Return (x, y) of the center of cell containing provided text 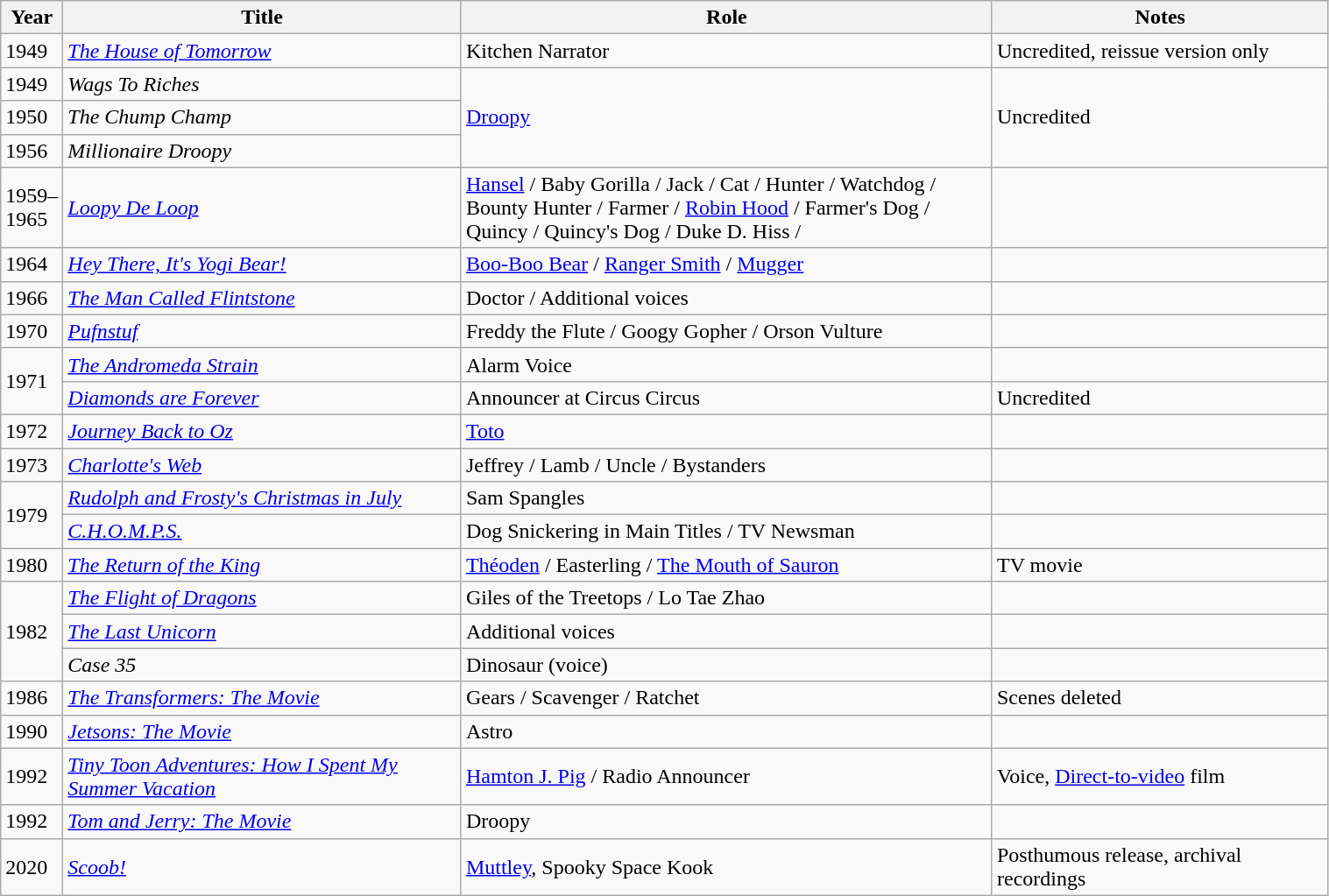
Charlotte's Web (263, 465)
Alarm Voice (726, 364)
Rudolph and Frosty's Christmas in July (263, 498)
The Andromeda Strain (263, 364)
Dinosaur (voice) (726, 665)
Posthumous release, archival recordings (1160, 867)
The Transformers: The Movie (263, 698)
1973 (32, 465)
Gears / Scavenger / Ratchet (726, 698)
Hansel / Baby Gorilla / Jack / Cat / Hunter / Watchdog / Bounty Hunter / Farmer / Robin Hood / Farmer's Dog / Quincy / Quincy's Dog / Duke D. Hiss / (726, 208)
Pufnstuf (263, 331)
1982 (32, 631)
Notes (1160, 18)
The Return of the King (263, 565)
Millionaire Droopy (263, 151)
1964 (32, 265)
Jetsons: The Movie (263, 731)
Doctor / Additional voices (726, 298)
Astro (726, 731)
The Chump Champ (263, 117)
Boo-Boo Bear / Ranger Smith / Mugger (726, 265)
Tom and Jerry: The Movie (263, 822)
Freddy the Flute / Googy Gopher / Orson Vulture (726, 331)
Hamton J. Pig / Radio Announcer (726, 776)
1980 (32, 565)
The House of Tomorrow (263, 51)
Year (32, 18)
TV movie (1160, 565)
Jeffrey / Lamb / Uncle / Bystanders (726, 465)
Théoden / Easterling / The Mouth of Sauron (726, 565)
The Man Called Flintstone (263, 298)
Diamonds are Forever (263, 398)
Additional voices (726, 631)
Voice, Direct-to-video film (1160, 776)
Uncredited, reissue version only (1160, 51)
Tiny Toon Adventures: How I Spent My Summer Vacation (263, 776)
Giles of the Treetops / Lo Tae Zhao (726, 598)
1970 (32, 331)
The Last Unicorn (263, 631)
1972 (32, 431)
Scoob! (263, 867)
Dog Snickering in Main Titles / TV Newsman (726, 532)
Scenes deleted (1160, 698)
1956 (32, 151)
1971 (32, 381)
Muttley, Spooky Space Kook (726, 867)
2020 (32, 867)
Wags To Riches (263, 84)
Title (263, 18)
1966 (32, 298)
Loopy De Loop (263, 208)
The Flight of Dragons (263, 598)
Announcer at Circus Circus (726, 398)
1986 (32, 698)
Journey Back to Oz (263, 431)
1950 (32, 117)
1979 (32, 515)
Kitchen Narrator (726, 51)
Case 35 (263, 665)
1990 (32, 731)
Hey There, It's Yogi Bear! (263, 265)
1959–1965 (32, 208)
Toto (726, 431)
Role (726, 18)
C.H.O.M.P.S. (263, 532)
Sam Spangles (726, 498)
